Capture the cell that displays the provided text and extract its [x, y] central coordinate. 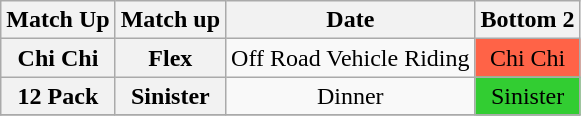
Match Up [58, 20]
Flex [170, 58]
Bottom 2 [528, 20]
Match up [170, 20]
Off Road Vehicle Riding [350, 58]
12 Pack [58, 96]
Date [350, 20]
Dinner [350, 96]
